Find where the given text appears and provide that cell's center as [X, Y] coordinate. 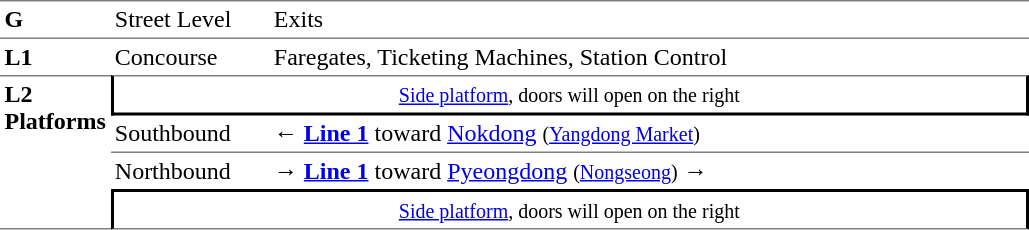
G [55, 20]
L1 [55, 57]
Exits [648, 20]
Faregates, Ticketing Machines, Station Control [648, 57]
→ Line 1 toward Pyeongdong (Nongseong) → [648, 171]
← Line 1 toward Nokdong (Yangdong Market) [648, 135]
Southbound [190, 135]
Concourse [190, 57]
L2Platforms [55, 152]
Street Level [190, 20]
Northbound [190, 171]
